Detect which cell encompasses the target text, then output its (X, Y) center coordinate. 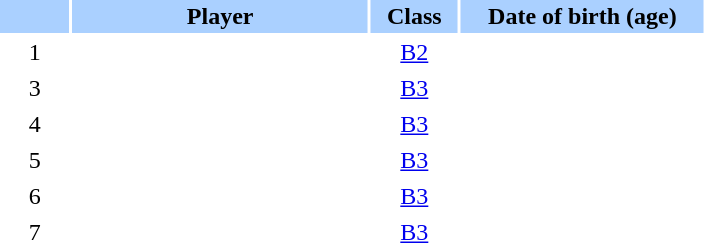
5 (34, 160)
4 (34, 124)
6 (34, 196)
Date of birth (age) (582, 16)
Player (220, 16)
Class (414, 16)
3 (34, 88)
B2 (414, 52)
1 (34, 52)
